Extract the [X, Y] coordinate from the center of the cell holding the provided text.  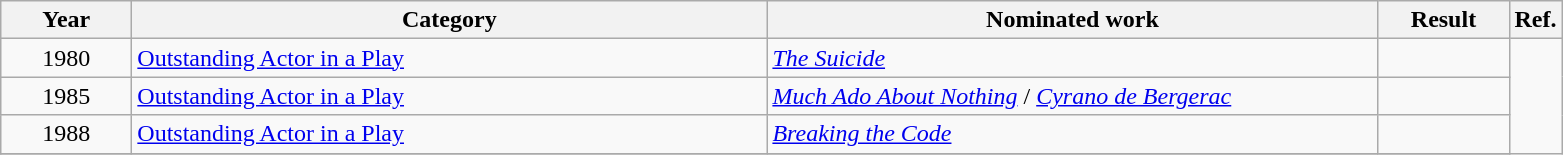
1985 [66, 96]
Much Ado About Nothing / Cyrano de Bergerac [1072, 96]
Result [1444, 20]
1988 [66, 134]
Year [66, 20]
Breaking the Code [1072, 134]
Nominated work [1072, 20]
The Suicide [1072, 58]
Category [450, 20]
1980 [66, 58]
Ref. [1536, 20]
